Find where the given text appears and provide that cell's center as (x, y) coordinate. 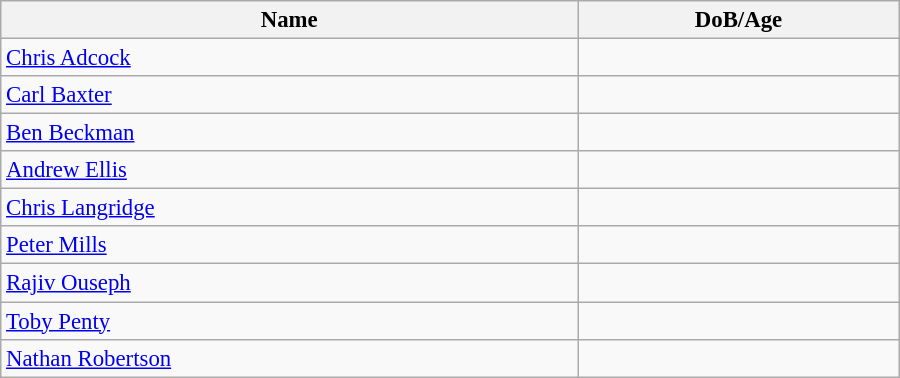
Name (290, 20)
Chris Langridge (290, 208)
Toby Penty (290, 321)
Rajiv Ouseph (290, 283)
DoB/Age (739, 20)
Carl Baxter (290, 95)
Peter Mills (290, 245)
Andrew Ellis (290, 170)
Chris Adcock (290, 58)
Nathan Robertson (290, 358)
Ben Beckman (290, 133)
